From the cell containing the given text, extract its center point as [X, Y] coordinate. 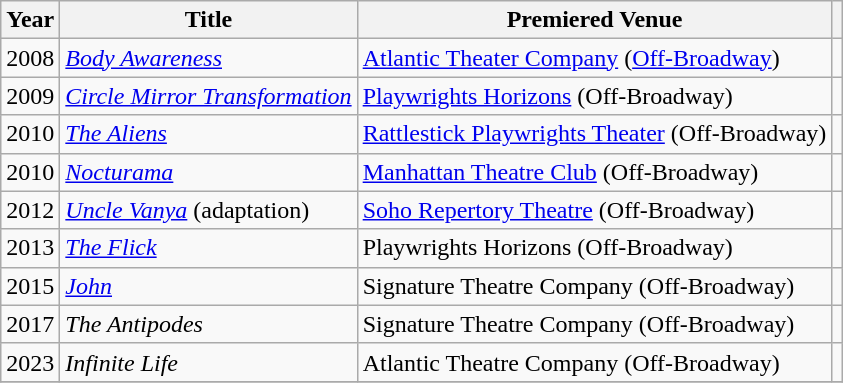
2015 [30, 286]
Manhattan Theatre Club (Off-Broadway) [594, 172]
2013 [30, 248]
2012 [30, 210]
The Antipodes [208, 324]
Body Awareness [208, 58]
Soho Repertory Theatre (Off-Broadway) [594, 210]
2017 [30, 324]
John [208, 286]
2023 [30, 362]
Atlantic Theater Company (Off-Broadway) [594, 58]
2009 [30, 96]
Rattlestick Playwrights Theater (Off-Broadway) [594, 134]
Atlantic Theatre Company (Off-Broadway) [594, 362]
Premiered Venue [594, 20]
The Aliens [208, 134]
Circle Mirror Transformation [208, 96]
Infinite Life [208, 362]
Year [30, 20]
Title [208, 20]
The Flick [208, 248]
2008 [30, 58]
Uncle Vanya (adaptation) [208, 210]
Nocturama [208, 172]
